Pinpoint the cell where the given text exists, returning its [X, Y] midpoint coordinate. 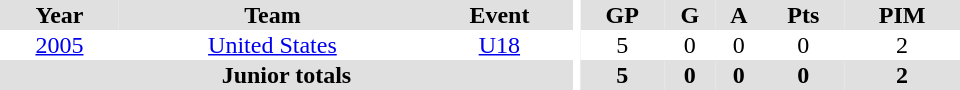
United States [272, 45]
2005 [60, 45]
GP [622, 15]
A [738, 15]
Event [500, 15]
G [690, 15]
PIM [902, 15]
U18 [500, 45]
Team [272, 15]
Junior totals [286, 75]
Year [60, 15]
Pts [804, 15]
